Detect which cell encompasses the target text, then output its [x, y] center coordinate. 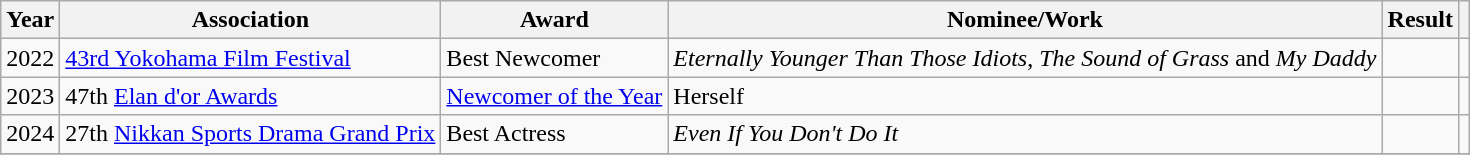
Best Actress [554, 134]
Year [30, 20]
Eternally Younger Than Those Idiots, The Sound of Grass and My Daddy [1025, 58]
27th Nikkan Sports Drama Grand Prix [250, 134]
Result [1420, 20]
Nominee/Work [1025, 20]
2022 [30, 58]
Even If You Don't Do It [1025, 134]
Best Newcomer [554, 58]
Award [554, 20]
2023 [30, 96]
Association [250, 20]
2024 [30, 134]
43rd Yokohama Film Festival [250, 58]
Newcomer of the Year [554, 96]
Herself [1025, 96]
47th Elan d'or Awards [250, 96]
